Detect which cell encompasses the target text, then output its [X, Y] center coordinate. 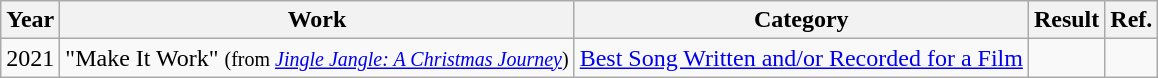
"Make It Work" (from Jingle Jangle: A Christmas Journey) [317, 58]
Category [801, 20]
2021 [30, 58]
Result [1066, 20]
Work [317, 20]
Year [30, 20]
Best Song Written and/or Recorded for a Film [801, 58]
Ref. [1132, 20]
